Capture the cell that displays the provided text and extract its [X, Y] central coordinate. 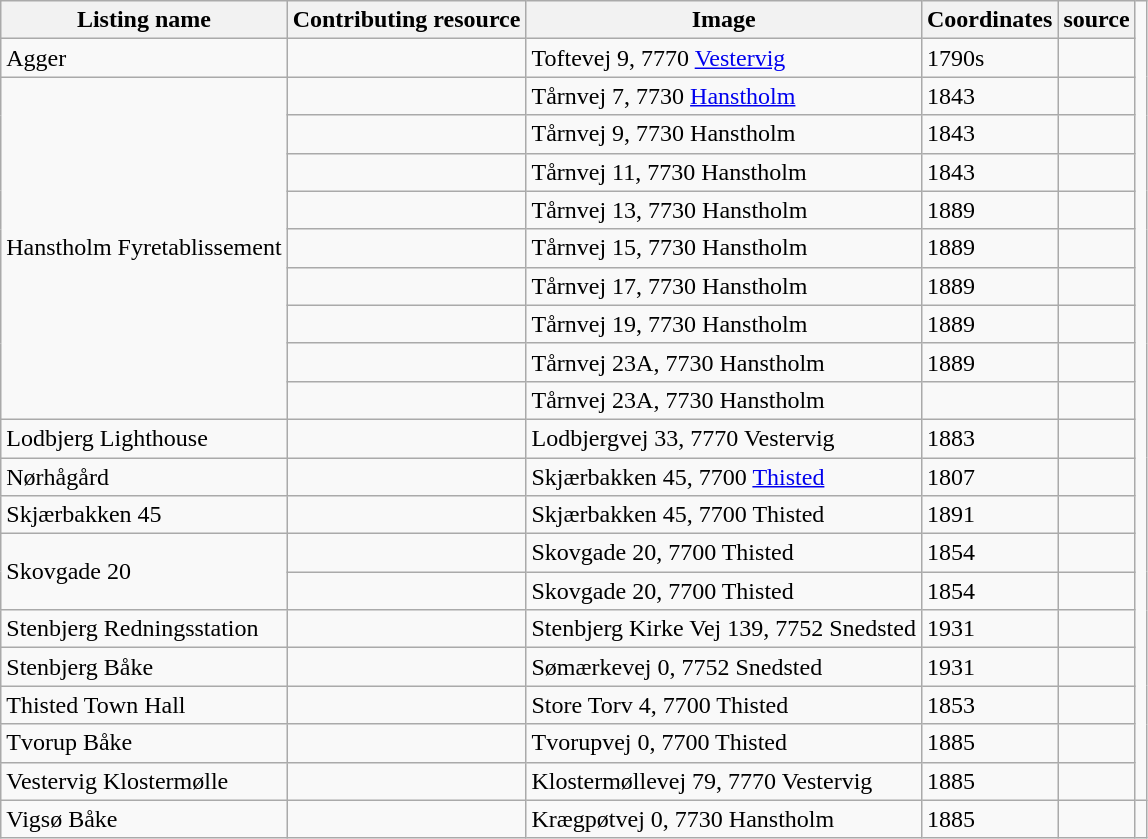
Tårnvej 15, 7730 Hanstholm [724, 248]
Skovgade 20 [144, 572]
Klostermøllevej 79, 7770 Vestervig [724, 781]
Lodbjerg Lighthouse [144, 438]
1891 [989, 515]
Tvorupvej 0, 7700 Thisted [724, 743]
Lodbjergvej 33, 7770 Vestervig [724, 438]
Store Torv 4, 7700 Thisted [724, 705]
Coordinates [989, 20]
Tårnvej 17, 7730 Hanstholm [724, 286]
source [1096, 20]
Hanstholm Fyretablissement [144, 248]
Tårnvej 9, 7730 Hanstholm [724, 134]
Skjærbakken 45 [144, 515]
1790s [989, 58]
Tårnvej 13, 7730 Hanstholm [724, 210]
Vestervig Klostermølle [144, 781]
Stenbjerg Redningsstation [144, 629]
Tårnvej 7, 7730 Hanstholm [724, 96]
Agger [144, 58]
Thisted Town Hall [144, 705]
1853 [989, 705]
Nørhågård [144, 477]
Listing name [144, 20]
Stenbjerg Kirke Vej 139, 7752 Snedsted [724, 629]
Tvorup Båke [144, 743]
Krægpøtvej 0, 7730 Hanstholm [724, 819]
1807 [989, 477]
Vigsø Båke [144, 819]
Tårnvej 19, 7730 Hanstholm [724, 324]
Sømærkevej 0, 7752 Snedsted [724, 667]
Toftevej 9, 7770 Vestervig [724, 58]
Contributing resource [406, 20]
Stenbjerg Båke [144, 667]
1883 [989, 438]
Image [724, 20]
Tårnvej 11, 7730 Hanstholm [724, 172]
